Detect which cell encompasses the target text, then output its [X, Y] center coordinate. 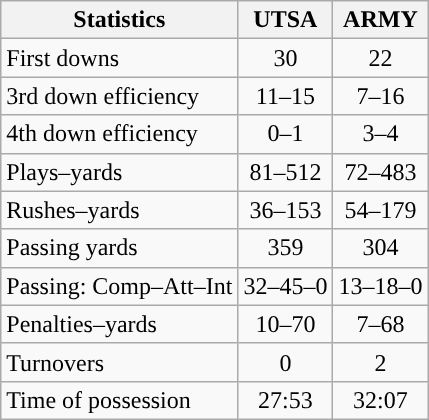
0 [286, 362]
304 [380, 248]
4th down efficiency [120, 134]
3rd down efficiency [120, 96]
7–68 [380, 324]
Turnovers [120, 362]
32–45–0 [286, 286]
Passing: Comp–Att–Int [120, 286]
359 [286, 248]
ARMY [380, 20]
32:07 [380, 400]
81–512 [286, 172]
Rushes–yards [120, 210]
7–16 [380, 96]
10–70 [286, 324]
Plays–yards [120, 172]
30 [286, 58]
Penalties–yards [120, 324]
UTSA [286, 20]
11–15 [286, 96]
3–4 [380, 134]
36–153 [286, 210]
22 [380, 58]
72–483 [380, 172]
2 [380, 362]
27:53 [286, 400]
First downs [120, 58]
13–18–0 [380, 286]
Passing yards [120, 248]
Time of possession [120, 400]
54–179 [380, 210]
Statistics [120, 20]
0–1 [286, 134]
